Determine the [x, y] coordinate at the center of the cell enclosing the given text.  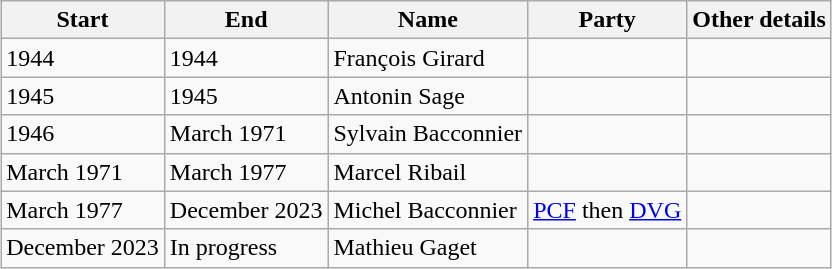
Marcel Ribail [428, 172]
François Girard [428, 58]
1946 [83, 134]
Antonin Sage [428, 96]
Sylvain Bacconnier [428, 134]
End [246, 20]
PCF then DVG [608, 210]
Start [83, 20]
Name [428, 20]
Other details [760, 20]
In progress [246, 248]
Party [608, 20]
Michel Bacconnier [428, 210]
Mathieu Gaget [428, 248]
